Provide the [x, y] coordinate of the cell's center where the given text is located.  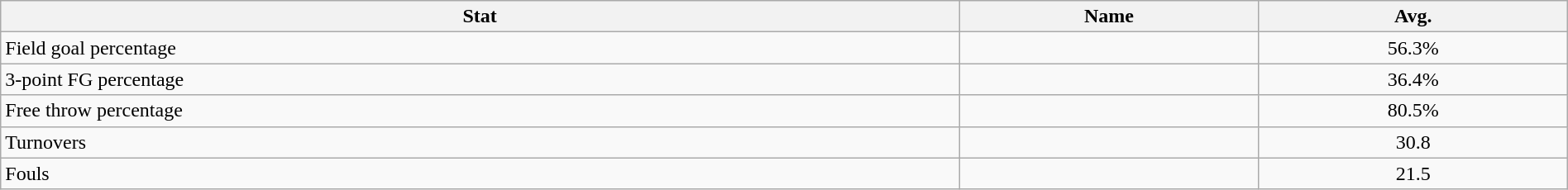
36.4% [1413, 79]
56.3% [1413, 48]
Free throw percentage [480, 111]
Turnovers [480, 142]
Field goal percentage [480, 48]
3-point FG percentage [480, 79]
21.5 [1413, 173]
Name [1110, 17]
30.8 [1413, 142]
Avg. [1413, 17]
80.5% [1413, 111]
Fouls [480, 173]
Stat [480, 17]
